Scan for the cell matching the given text and deliver its [X, Y] coordinate at center. 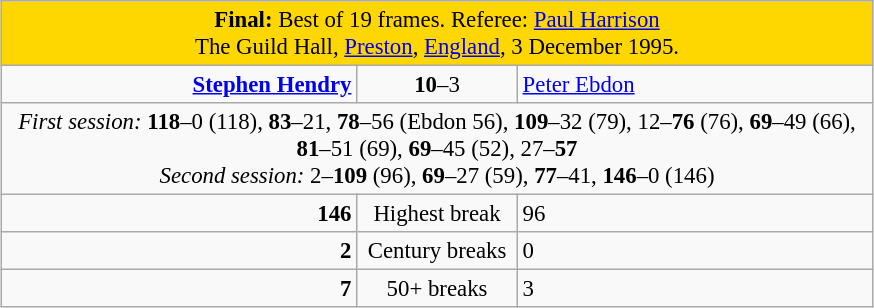
Final: Best of 19 frames. Referee: Paul HarrisonThe Guild Hall, Preston, England, 3 December 1995. [437, 34]
Peter Ebdon [695, 85]
Century breaks [438, 251]
7 [179, 289]
10–3 [438, 85]
0 [695, 251]
Stephen Hendry [179, 85]
96 [695, 214]
2 [179, 251]
Highest break [438, 214]
146 [179, 214]
50+ breaks [438, 289]
3 [695, 289]
